From the cell containing the given text, extract its center point as [X, Y] coordinate. 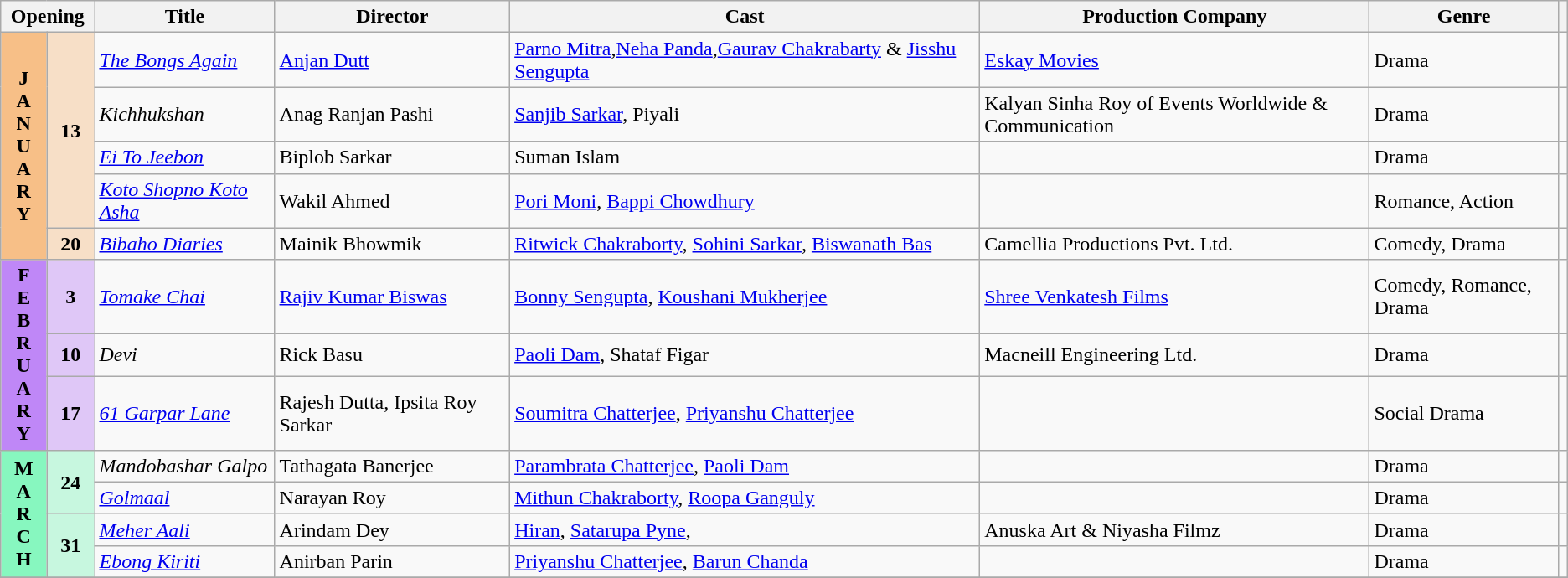
61 Garpar Lane [184, 413]
Mandobashar Galpo [184, 466]
Koto Shopno Koto Asha [184, 201]
Production Company [1174, 17]
Tomake Chai [184, 297]
Anjan Dutt [392, 60]
Opening [48, 17]
Parno Mitra,Neha Panda,Gaurav Chakrabarty & Jisshu Sengupta [745, 60]
17 [70, 413]
Rick Basu [392, 355]
Ebong Kiriti [184, 561]
Social Drama [1464, 413]
Romance, Action [1464, 201]
Narayan Roy [392, 498]
Director [392, 17]
Genre [1464, 17]
Pori Moni, Bappi Chowdhury [745, 201]
Ritwick Chakraborty, Sohini Sarkar, Biswanath Bas [745, 244]
Meher Aali [184, 529]
10 [70, 355]
Wakil Ahmed [392, 201]
Tathagata Banerjee [392, 466]
Mainik Bhowmik [392, 244]
31 [70, 545]
Biplob Sarkar [392, 157]
Parambrata Chatterjee, Paoli Dam [745, 466]
Camellia Productions Pvt. Ltd. [1174, 244]
Sanjib Sarkar, Piyali [745, 114]
Macneill Engineering Ltd. [1174, 355]
Kalyan Sinha Roy of Events Worldwide & Communication [1174, 114]
Soumitra Chatterjee, Priyanshu Chatterjee [745, 413]
Bonny Sengupta, Koushani Mukherjee [745, 297]
Devi [184, 355]
Ei To Jeebon [184, 157]
Mithun Chakraborty, Roopa Ganguly [745, 498]
Anuska Art & Niyasha Filmz [1174, 529]
Bibaho Diaries [184, 244]
13 [70, 131]
Arindam Dey [392, 529]
Hiran, Satarupa Pyne, [745, 529]
Suman Islam [745, 157]
Golmaal [184, 498]
Eskay Movies [1174, 60]
20 [70, 244]
Anag Ranjan Pashi [392, 114]
Comedy, Romance, Drama [1464, 297]
Priyanshu Chatterjee, Barun Chanda [745, 561]
Rajesh Dutta, Ipsita Roy Sarkar [392, 413]
The Bongs Again [184, 60]
Title [184, 17]
Kichhukshan [184, 114]
Cast [745, 17]
Shree Venkatesh Films [1174, 297]
Rajiv Kumar Biswas [392, 297]
JANUARY [23, 146]
FEBRUARY [23, 355]
3 [70, 297]
Paoli Dam, Shataf Figar [745, 355]
MARCH [23, 513]
Anirban Parin [392, 561]
24 [70, 482]
Comedy, Drama [1464, 244]
